For the text-containing cell, return its midpoint in (X, Y) coordinate format. 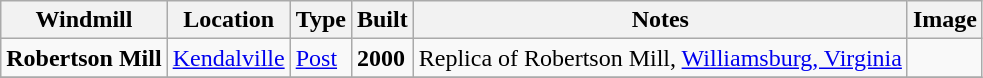
Kendalville (228, 58)
Post (320, 58)
Built (382, 20)
Replica of Robertson Mill, Williamsburg, Virginia (660, 58)
Location (228, 20)
2000 (382, 58)
Type (320, 20)
Windmill (84, 20)
Robertson Mill (84, 58)
Image (944, 20)
Notes (660, 20)
